Search for the cell housing the specified text and yield its [X, Y] center coordinate. 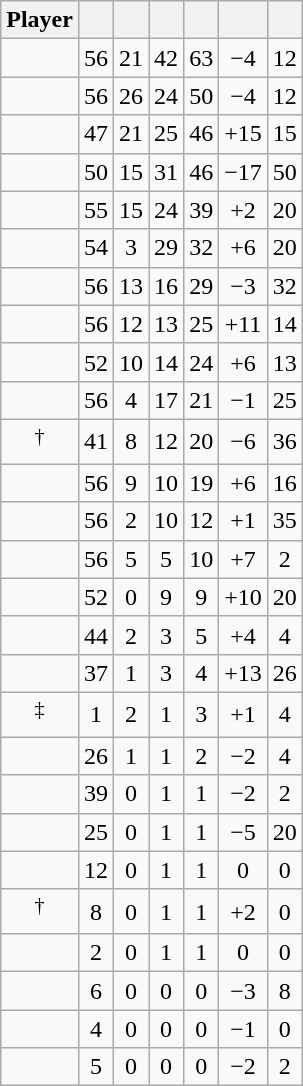
31 [166, 172]
54 [96, 248]
+7 [244, 559]
35 [284, 521]
−5 [244, 832]
−6 [244, 442]
+4 [244, 635]
−17 [244, 172]
37 [96, 673]
6 [96, 991]
44 [96, 635]
Player [40, 20]
42 [166, 58]
41 [96, 442]
+15 [244, 134]
47 [96, 134]
+11 [244, 324]
‡ [40, 714]
19 [202, 483]
36 [284, 442]
17 [166, 400]
+13 [244, 673]
55 [96, 210]
+10 [244, 597]
63 [202, 58]
